Find where the given text appears and provide that cell's center as [X, Y] coordinate. 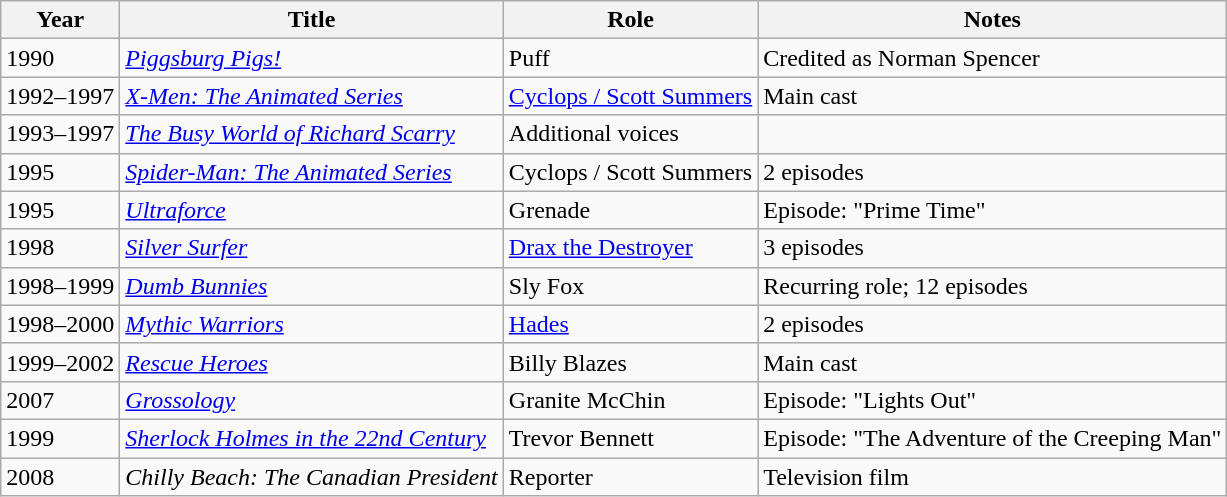
The Busy World of Richard Scarry [312, 134]
Television film [992, 477]
Year [60, 20]
Episode: "Prime Time" [992, 210]
2007 [60, 400]
Trevor Bennett [630, 438]
Hades [630, 324]
1999 [60, 438]
Piggsburg Pigs! [312, 58]
Credited as Norman Spencer [992, 58]
Episode: "The Adventure of the Creeping Man" [992, 438]
3 episodes [992, 248]
1990 [60, 58]
Spider-Man: The Animated Series [312, 172]
1993–1997 [60, 134]
1998–2000 [60, 324]
Silver Surfer [312, 248]
Dumb Bunnies [312, 286]
Chilly Beach: The Canadian President [312, 477]
Additional voices [630, 134]
Sly Fox [630, 286]
Granite McChin [630, 400]
Role [630, 20]
1992–1997 [60, 96]
1998 [60, 248]
Sherlock Holmes in the 22nd Century [312, 438]
1998–1999 [60, 286]
Reporter [630, 477]
Grossology [312, 400]
Drax the Destroyer [630, 248]
Recurring role; 12 episodes [992, 286]
Grenade [630, 210]
Rescue Heroes [312, 362]
Ultraforce [312, 210]
Puff [630, 58]
Mythic Warriors [312, 324]
Billy Blazes [630, 362]
Title [312, 20]
2008 [60, 477]
X-Men: The Animated Series [312, 96]
Episode: "Lights Out" [992, 400]
1999–2002 [60, 362]
Notes [992, 20]
